Search for the cell housing the specified text and yield its [x, y] center coordinate. 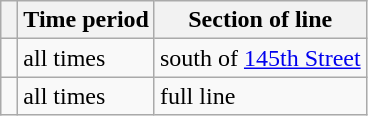
Section of line [260, 20]
Time period [86, 20]
south of 145th Street [260, 58]
full line [260, 96]
